Pinpoint the cell where the given text exists, returning its (x, y) midpoint coordinate. 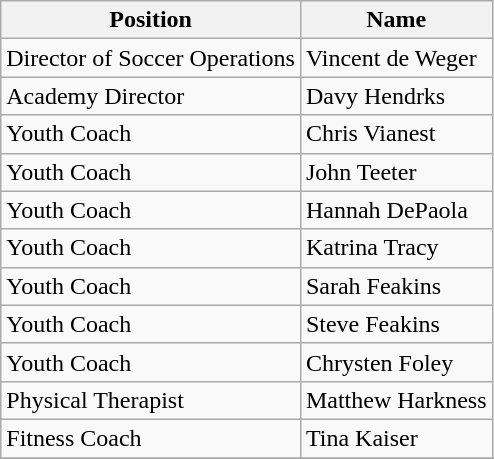
Chrysten Foley (396, 362)
Tina Kaiser (396, 438)
John Teeter (396, 172)
Davy Hendrks (396, 96)
Katrina Tracy (396, 248)
Position (151, 20)
Hannah DePaola (396, 210)
Sarah Feakins (396, 286)
Name (396, 20)
Fitness Coach (151, 438)
Physical Therapist (151, 400)
Matthew Harkness (396, 400)
Academy Director (151, 96)
Vincent de Weger (396, 58)
Director of Soccer Operations (151, 58)
Steve Feakins (396, 324)
Chris Vianest (396, 134)
